Return (x, y) of the center of cell containing provided text 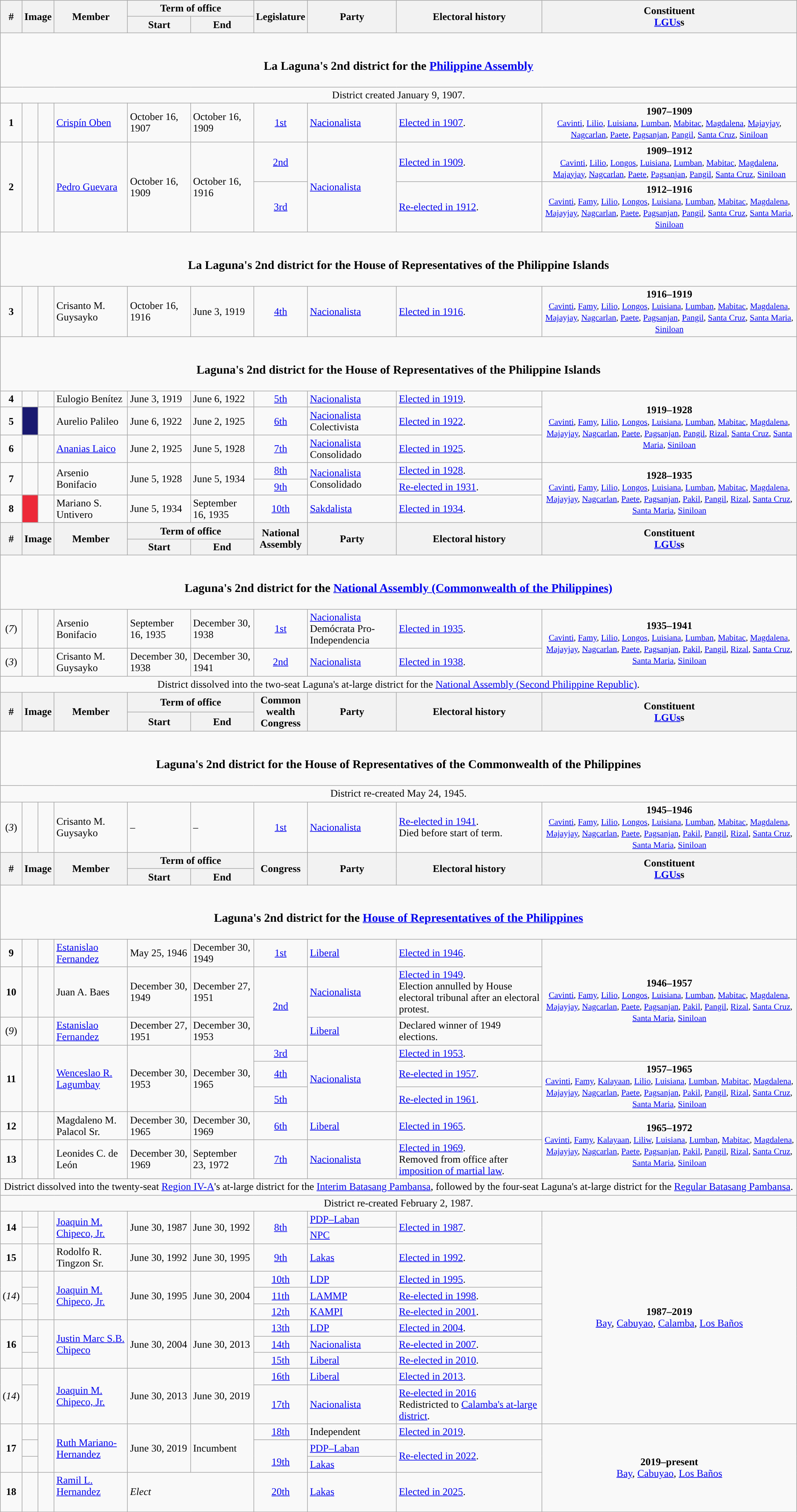
Re-elected in 2022. (469, 1456)
5 (11, 421)
Mariano S. Untivero (91, 509)
Re-elected in 1931. (469, 487)
Elected in 1987. (469, 1227)
Re-elected in 1941.Died before start of term. (469, 827)
Wenceslao R. Lagumbay (91, 1078)
NPC (352, 1235)
NacionalistaColectivista (352, 421)
Re-elected in 2010. (469, 1361)
16 (11, 1344)
1907–1909Cavinti, Lilio, Luisiana, Lumban, Mabitac, Magdalena, Majayjay, Nagcarlan, Paete, Pagsanjan, Pangil, Santa Cruz, Siniloan (669, 123)
Elected in 2004. (469, 1328)
Magdaleno M. Palacol Sr. (91, 1126)
District re-created February 2, 1987. (398, 1203)
Re-elected in 2007. (469, 1344)
Elected in 2019. (469, 1432)
Re-elected in 2001. (469, 1312)
District created January 9, 1907. (398, 95)
Legislature (281, 17)
October 16, 1907 (159, 123)
17th (281, 1404)
KAMPI (352, 1312)
September 23, 1972 (222, 1159)
(7) (11, 629)
Elected in 1909. (469, 162)
18 (11, 1492)
Ananias Laico (91, 449)
10 (11, 992)
Elected in 2025. (469, 1492)
Elected in 1907. (469, 123)
4 (11, 399)
7 (11, 479)
19th (281, 1456)
Congress (281, 869)
Re-elected in 2016Redistricted to Calamba's at-large district. (469, 1404)
CommonwealthCongress (281, 712)
Sakdalista (352, 509)
Ruth Mariano-Hernandez (91, 1448)
Juan A. Baes (91, 992)
Elected in 1953. (469, 1053)
13th (281, 1328)
Laguna's 2nd district for the House of Representatives of the Commonwealth of the Philippines (398, 758)
Elected in 1935. (469, 629)
9 (11, 952)
Aurelio Palileo (91, 421)
Re-elected in 1998. (469, 1295)
Re-elected in 1912. (469, 207)
Elected in 1928. (469, 471)
NacionalistaDemócrata Pro-Independencia (352, 629)
Independent (352, 1432)
18th (281, 1432)
3 (11, 312)
Elected in 1969.Removed from office after imposition of martial law. (469, 1159)
December 30, 1941 (222, 662)
Justin Marc S.B. Chipeco (91, 1344)
11 (11, 1078)
LAMMP (352, 1295)
Incumbent (222, 1448)
1909–1912Cavinti, Lilio, Longos, Luisiana, Lumban, Mabitac, Magdalena, Majayjay, Nagcarlan, Paete, Pagsanjan, Pangil, Santa Cruz, Siniloan (669, 162)
2 (11, 187)
2019–presentBay, Cabuyao, Los Baños (669, 1468)
Ramil L. Hernandez (91, 1492)
Laguna's 2nd district for the House of Representatives of the Philippine Islands (398, 364)
NationalAssembly (281, 539)
15 (11, 1257)
1987–2019Bay, Cabuyao, Calamba, Los Baños (669, 1318)
Eulogio Benítez (91, 399)
Elected in 1965. (469, 1126)
May 25, 1946 (159, 952)
Elected in 1925. (469, 449)
Laguna's 2nd district for the National Assembly (Commonwealth of the Philippines) (398, 582)
June 30, 1987 (159, 1227)
Elected in 1938. (469, 662)
17 (11, 1448)
Elected in 1946. (469, 952)
(9) (11, 1032)
District dissolved into the two-seat Laguna's at-large district for the National Assembly (Second Philippine Republic). (398, 684)
20th (281, 1492)
16th (281, 1377)
15th (281, 1361)
Elected in 1919. (469, 399)
8 (11, 509)
La Laguna's 2nd district for the House of Representatives of the Philippine Islands (398, 259)
14th (281, 1344)
13 (11, 1159)
La Laguna's 2nd district for the Philippine Assembly (398, 60)
Elected in 1934. (469, 509)
12 (11, 1126)
Elected in 2013. (469, 1377)
12th (281, 1312)
1 (11, 123)
11th (281, 1295)
6 (11, 449)
Re-elected in 1961. (469, 1099)
Elected in 1916. (469, 312)
Elected in 1922. (469, 421)
Pedro Guevara (91, 187)
Leonides C. de León (91, 1159)
Rodolfo R. Tingzon Sr. (91, 1257)
Laguna's 2nd district for the House of Representatives of the Philippines (398, 912)
District re-created May 24, 1945. (398, 794)
Elected in 1949.Election annulled by House electoral tribunal after an electoral protest. (469, 992)
Elect (191, 1492)
Elected in 1995. (469, 1279)
Declared winner of 1949 elections. (469, 1032)
14 (11, 1227)
Elected in 1992. (469, 1257)
Re-elected in 1957. (469, 1074)
Crispín Oben (91, 123)
